Determine the (X, Y) coordinate at the center of the cell enclosing the given text.  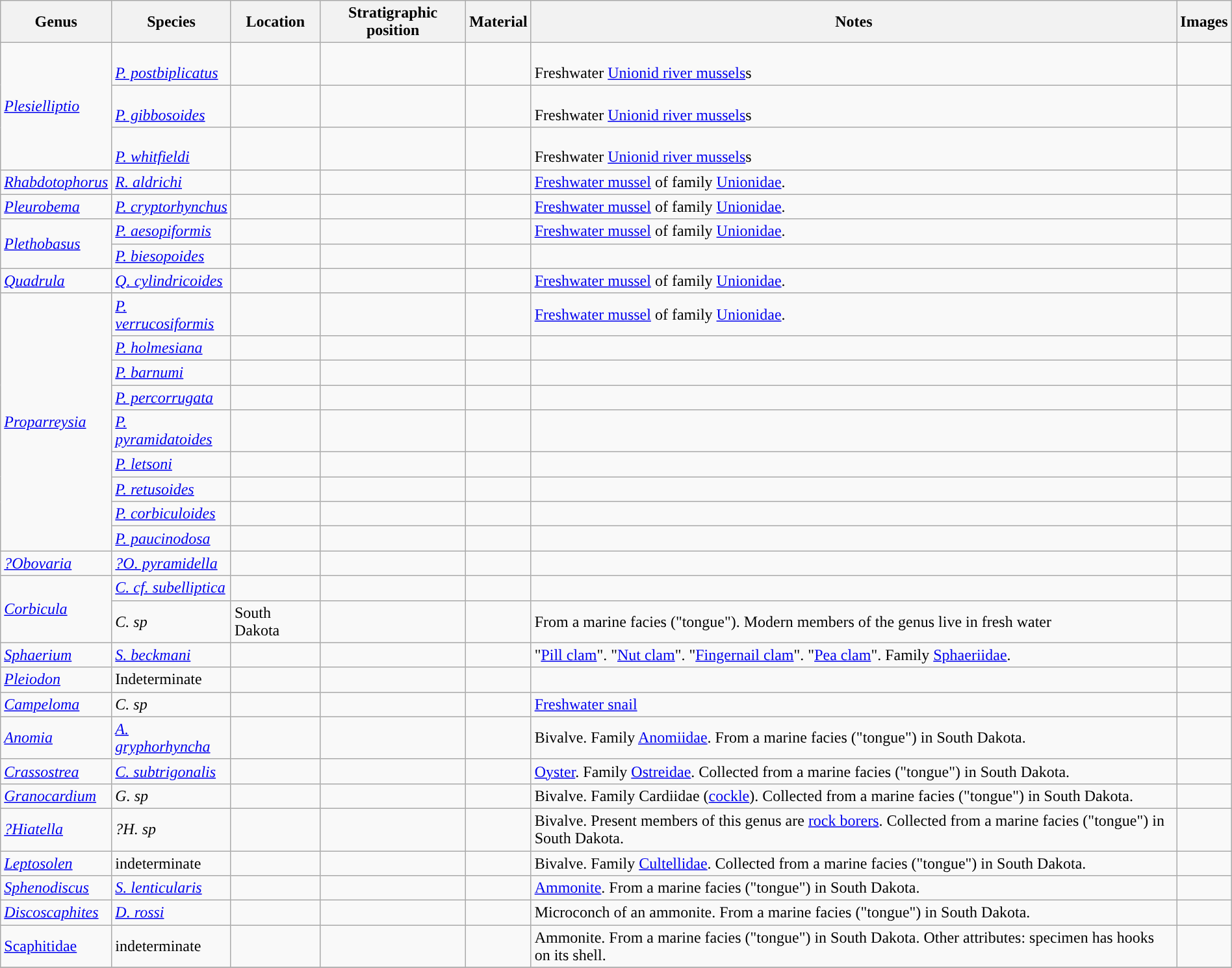
Species (172, 22)
P. aesopiformis (172, 231)
Leptosolen (56, 863)
S. lenticularis (172, 888)
C. subtrigonalis (172, 771)
P. paucinodosa (172, 539)
Material (498, 22)
Genus (56, 22)
A. gryphorhyncha (172, 738)
P. biesopoides (172, 256)
Scaphitidae (56, 946)
Granocardium (56, 796)
Corbicula (56, 609)
P. holmesiana (172, 348)
Plesielliptio (56, 107)
Plethobasus (56, 244)
Indeterminate (172, 680)
D. rossi (172, 913)
Bivalve. Family Cultellidae. Collected from a marine facies ("tongue") in South Dakota. (854, 863)
Ammonite. From a marine facies ("tongue") in South Dakota. (854, 888)
Bivalve. Present members of this genus are rock borers. Collected from a marine facies ("tongue") in South Dakota. (854, 829)
?O. pyramidella (172, 563)
"Pill clam". "Nut clam". "Fingernail clam". "Pea clam". Family Sphaeriidae. (854, 655)
Notes (854, 22)
P. barnumi (172, 372)
Discoscaphites (56, 913)
Proparreysia (56, 422)
?Obovaria (56, 563)
Sphaerium (56, 655)
P. pyramidatoides (172, 431)
G. sp (172, 796)
From a marine facies ("tongue"). Modern members of the genus live in fresh water (854, 621)
Stratigraphic position (392, 22)
Anomia (56, 738)
C. cf. subelliptica (172, 588)
Rhabdotophorus (56, 182)
Microconch of an ammonite. From a marine facies ("tongue") in South Dakota. (854, 913)
Pleiodon (56, 680)
P. whitfieldi (172, 148)
?Hiatella (56, 829)
Bivalve. Family Cardiidae (cockle). Collected from a marine facies ("tongue") in South Dakota. (854, 796)
Freshwater snail (854, 704)
Campeloma (56, 704)
P. letsoni (172, 465)
S. beckmani (172, 655)
R. aldrichi (172, 182)
Ammonite. From a marine facies ("tongue") in South Dakota. Other attributes: specimen has hooks on its shell. (854, 946)
P. verrucosiformis (172, 314)
Images (1204, 22)
P. postbiplicatus (172, 64)
P. cryptorhynchus (172, 207)
P. percorrugata (172, 397)
South Dakota (276, 621)
Bivalve. Family Anomiidae. From a marine facies ("tongue") in South Dakota. (854, 738)
Q. cylindricoides (172, 281)
Sphenodiscus (56, 888)
Crassostrea (56, 771)
?H. sp (172, 829)
P. corbiculoides (172, 514)
Oyster. Family Ostreidae. Collected from a marine facies ("tongue") in South Dakota. (854, 771)
Quadrula (56, 281)
P. retusoides (172, 489)
Pleurobema (56, 207)
Location (276, 22)
P. gibbosoides (172, 107)
